Extract the (x, y) coordinate from the center of the cell holding the provided text.  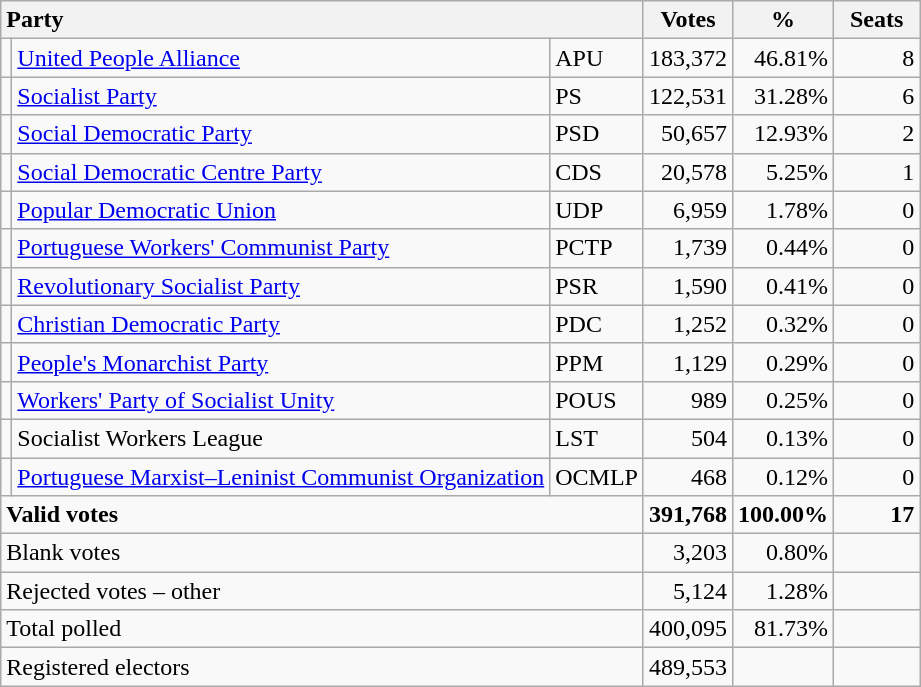
Revolutionary Socialist Party (281, 286)
People's Monarchist Party (281, 362)
0.12% (784, 477)
PSD (597, 134)
46.81% (784, 58)
1,252 (688, 324)
6 (877, 96)
8 (877, 58)
1.28% (784, 591)
50,657 (688, 134)
Blank votes (322, 553)
OCMLP (597, 477)
0.32% (784, 324)
12.93% (784, 134)
0.25% (784, 400)
Popular Democratic Union (281, 210)
0.80% (784, 553)
0.44% (784, 248)
81.73% (784, 629)
CDS (597, 172)
5.25% (784, 172)
2 (877, 134)
PSR (597, 286)
PDC (597, 324)
APU (597, 58)
1,590 (688, 286)
Portuguese Marxist–Leninist Communist Organization (281, 477)
1 (877, 172)
Rejected votes – other (322, 591)
0.41% (784, 286)
5,124 (688, 591)
0.29% (784, 362)
Christian Democratic Party (281, 324)
Valid votes (322, 515)
Social Democratic Centre Party (281, 172)
1,129 (688, 362)
Registered electors (322, 667)
POUS (597, 400)
31.28% (784, 96)
Total polled (322, 629)
UDP (597, 210)
17 (877, 515)
0.13% (784, 438)
Socialist Party (281, 96)
PS (597, 96)
Seats (877, 20)
LST (597, 438)
400,095 (688, 629)
PPM (597, 362)
% (784, 20)
Social Democratic Party (281, 134)
Portuguese Workers' Communist Party (281, 248)
Party (322, 20)
3,203 (688, 553)
989 (688, 400)
6,959 (688, 210)
183,372 (688, 58)
20,578 (688, 172)
504 (688, 438)
Votes (688, 20)
1.78% (784, 210)
100.00% (784, 515)
Socialist Workers League (281, 438)
1,739 (688, 248)
489,553 (688, 667)
PCTP (597, 248)
468 (688, 477)
United People Alliance (281, 58)
391,768 (688, 515)
Workers' Party of Socialist Unity (281, 400)
122,531 (688, 96)
